Provide the (x, y) coordinate of the cell's center where the given text is located.  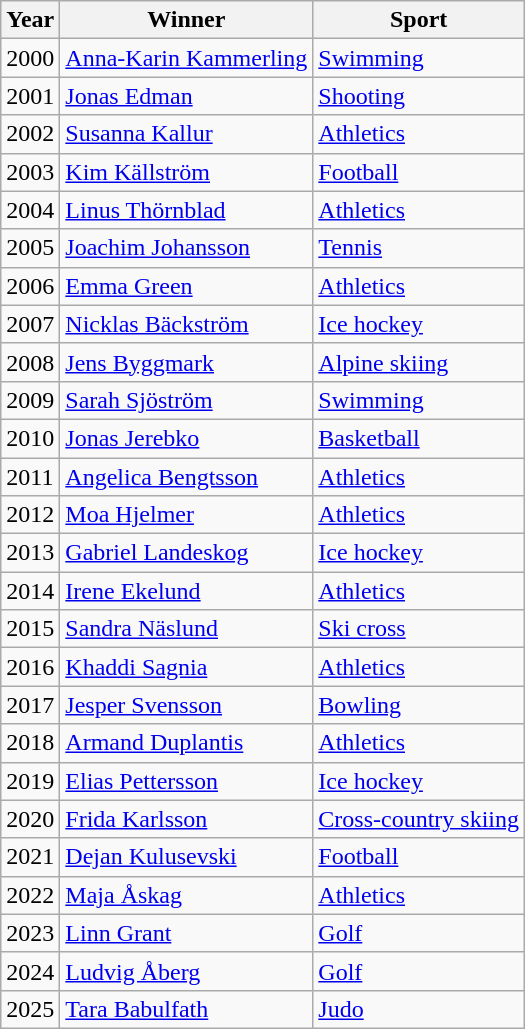
2007 (30, 324)
Gabriel Landeskog (186, 553)
Basketball (419, 438)
Armand Duplantis (186, 743)
Irene Ekelund (186, 591)
2019 (30, 781)
2006 (30, 286)
2018 (30, 743)
2011 (30, 477)
2023 (30, 933)
2009 (30, 400)
Susanna Kallur (186, 134)
Emma Green (186, 286)
2014 (30, 591)
Jens Byggmark (186, 362)
2017 (30, 705)
Nicklas Bäckström (186, 324)
2020 (30, 819)
Tennis (419, 248)
Cross-country skiing (419, 819)
2015 (30, 629)
2002 (30, 134)
2010 (30, 438)
Ludvig Åberg (186, 971)
Sarah Sjöström (186, 400)
Joachim Johansson (186, 248)
Bowling (419, 705)
Angelica Bengtsson (186, 477)
Alpine skiing (419, 362)
2013 (30, 553)
Year (30, 20)
Winner (186, 20)
2003 (30, 172)
Judo (419, 1009)
Dejan Kulusevski (186, 857)
2025 (30, 1009)
2022 (30, 895)
Jesper Svensson (186, 705)
2005 (30, 248)
Tara Babulfath (186, 1009)
Anna-Karin Kammerling (186, 58)
Shooting (419, 96)
Jonas Edman (186, 96)
Ski cross (419, 629)
Linus Thörnblad (186, 210)
2012 (30, 515)
2008 (30, 362)
Frida Karlsson (186, 819)
2016 (30, 667)
2021 (30, 857)
2000 (30, 58)
Linn Grant (186, 933)
Sport (419, 20)
Maja Åskag (186, 895)
Jonas Jerebko (186, 438)
2004 (30, 210)
Moa Hjelmer (186, 515)
Khaddi Sagnia (186, 667)
Kim Källström (186, 172)
2001 (30, 96)
Elias Pettersson (186, 781)
2024 (30, 971)
Sandra Näslund (186, 629)
